Search for the cell housing the specified text and yield its [x, y] center coordinate. 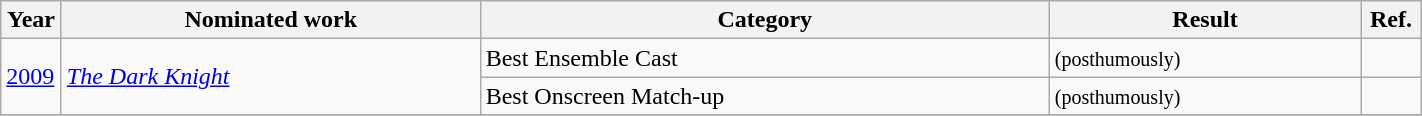
Nominated work [270, 20]
Result [1204, 20]
Ref. [1392, 20]
Year [32, 20]
Best Ensemble Cast [764, 58]
Best Onscreen Match-up [764, 96]
2009 [32, 77]
The Dark Knight [270, 77]
Category [764, 20]
